Extract the [X, Y] coordinate from the center of the cell holding the provided text.  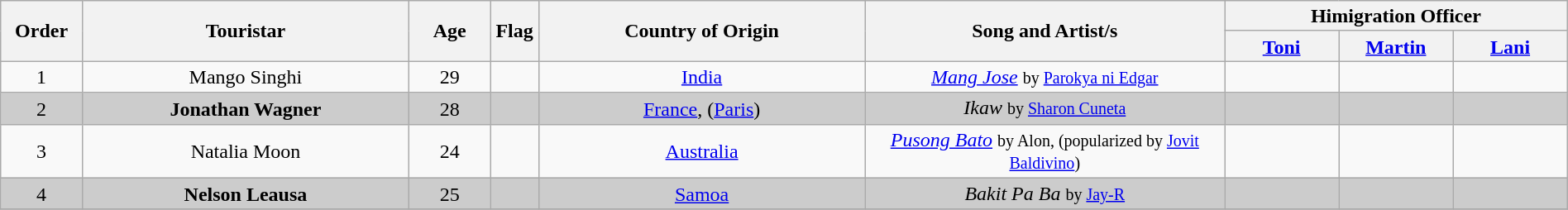
Toni [1281, 46]
Country of Origin [701, 31]
France, (Paris) [701, 108]
28 [450, 108]
Jonathan Wagner [245, 108]
25 [450, 193]
Natalia Moon [245, 150]
2 [41, 108]
Age [450, 31]
3 [41, 150]
Mango Singhi [245, 77]
Ikaw by Sharon Cuneta [1045, 108]
Samoa [701, 193]
Nelson Leausa [245, 193]
India [701, 77]
Order [41, 31]
Pusong Bato by Alon, (popularized by Jovit Baldivino) [1045, 150]
4 [41, 193]
Himigration Officer [1396, 17]
1 [41, 77]
Mang Jose by Parokya ni Edgar [1045, 77]
29 [450, 77]
Lani [1510, 46]
24 [450, 150]
Flag [514, 31]
Song and Artist/s [1045, 31]
Bakit Pa Ba by Jay-R [1045, 193]
Australia [701, 150]
Touristar [245, 31]
Martin [1396, 46]
